Search for the cell housing the specified text and yield its (X, Y) center coordinate. 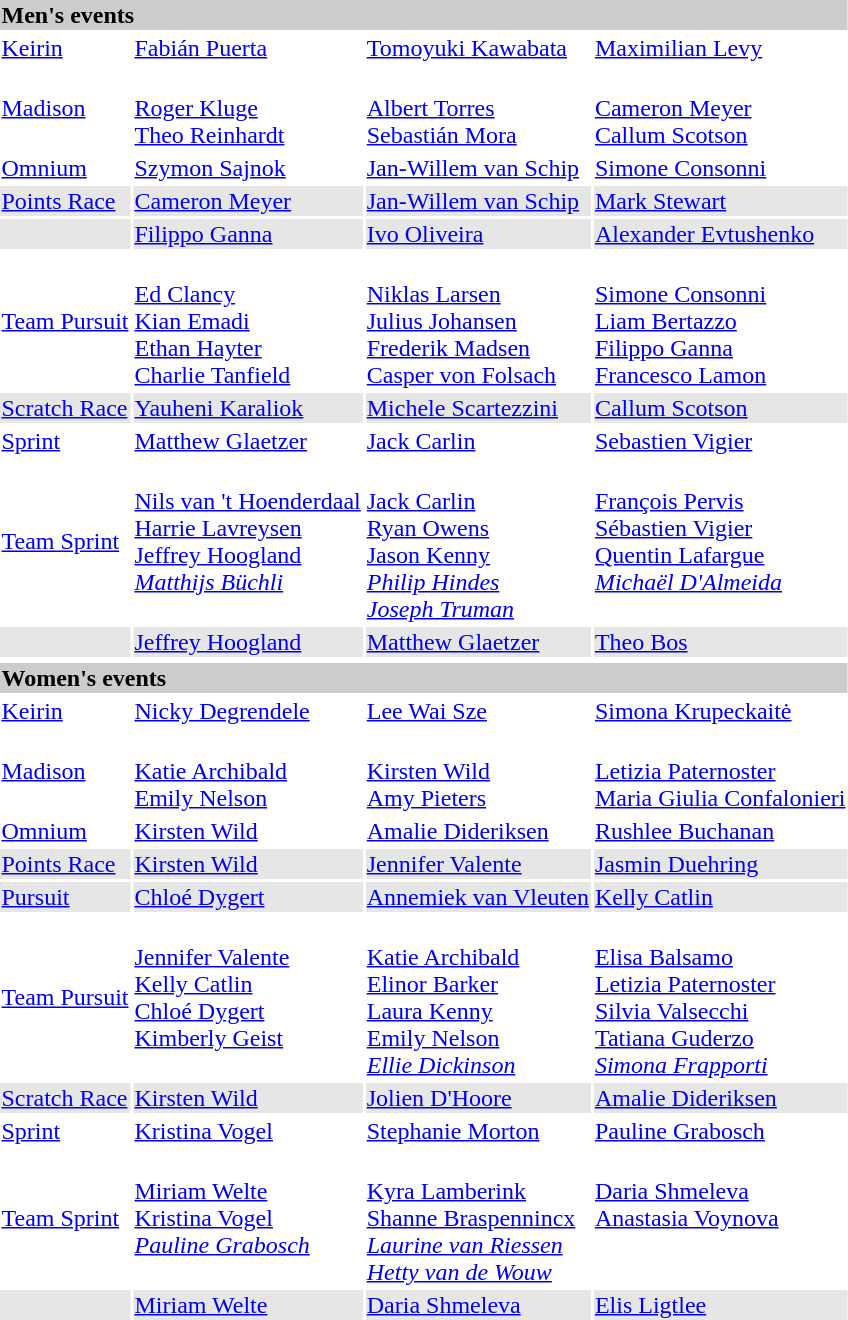
Ed ClancyKian EmadiEthan HayterCharlie Tanfield (248, 321)
Letizia PaternosterMaria Giulia Confalonieri (720, 771)
Ivo Oliveira (478, 234)
François PervisSébastien VigierQuentin LafargueMichaël D'Almeida (720, 542)
Fabián Puerta (248, 48)
Nils van 't HoenderdaalHarrie LavreysenJeffrey HooglandMatthijs Büchli (248, 542)
Sebastien Vigier (720, 441)
Jennifer ValenteKelly CatlinChloé DygertKimberly Geist (248, 998)
Elisa BalsamoLetizia PaternosterSilvia ValsecchiTatiana GuderzoSimona Frapporti (720, 998)
Nicky Degrendele (248, 711)
Chloé Dygert (248, 897)
Kirsten WildAmy Pieters (478, 771)
Katie ArchibaldElinor BarkerLaura KennyEmily NelsonEllie Dickinson (478, 998)
Kelly Catlin (720, 897)
Mark Stewart (720, 201)
Miriam WelteKristina VogelPauline Grabosch (248, 1218)
Women's events (424, 678)
Filippo Ganna (248, 234)
Maximilian Levy (720, 48)
Theo Bos (720, 642)
Jasmin Duehring (720, 864)
Cameron MeyerCallum Scotson (720, 108)
Rushlee Buchanan (720, 831)
Pauline Grabosch (720, 1131)
Yauheni Karaliok (248, 408)
Annemiek van Vleuten (478, 897)
Jolien D'Hoore (478, 1098)
Simone ConsonniLiam BertazzoFilippo GannaFrancesco Lamon (720, 321)
Szymon Sajnok (248, 168)
Michele Scartezzini (478, 408)
Daria Shmeleva (478, 1305)
Kristina Vogel (248, 1131)
Jeffrey Hoogland (248, 642)
Tomoyuki Kawabata (478, 48)
Pursuit (65, 897)
Miriam Welte (248, 1305)
Callum Scotson (720, 408)
Roger KlugeTheo Reinhardt (248, 108)
Stephanie Morton (478, 1131)
Jack Carlin (478, 441)
Alexander Evtushenko (720, 234)
Cameron Meyer (248, 201)
Albert TorresSebastián Mora (478, 108)
Jack CarlinRyan OwensJason KennyPhilip HindesJoseph Truman (478, 542)
Katie ArchibaldEmily Nelson (248, 771)
Niklas LarsenJulius JohansenFrederik MadsenCasper von Folsach (478, 321)
Elis Ligtlee (720, 1305)
Simona Krupeckaitė (720, 711)
Simone Consonni (720, 168)
Kyra LamberinkShanne BraspennincxLaurine van RiessenHetty van de Wouw (478, 1218)
Daria ShmelevaAnastasia Voynova (720, 1218)
Men's events (424, 15)
Jennifer Valente (478, 864)
Lee Wai Sze (478, 711)
